Scan for the cell matching the given text and deliver its (X, Y) coordinate at center. 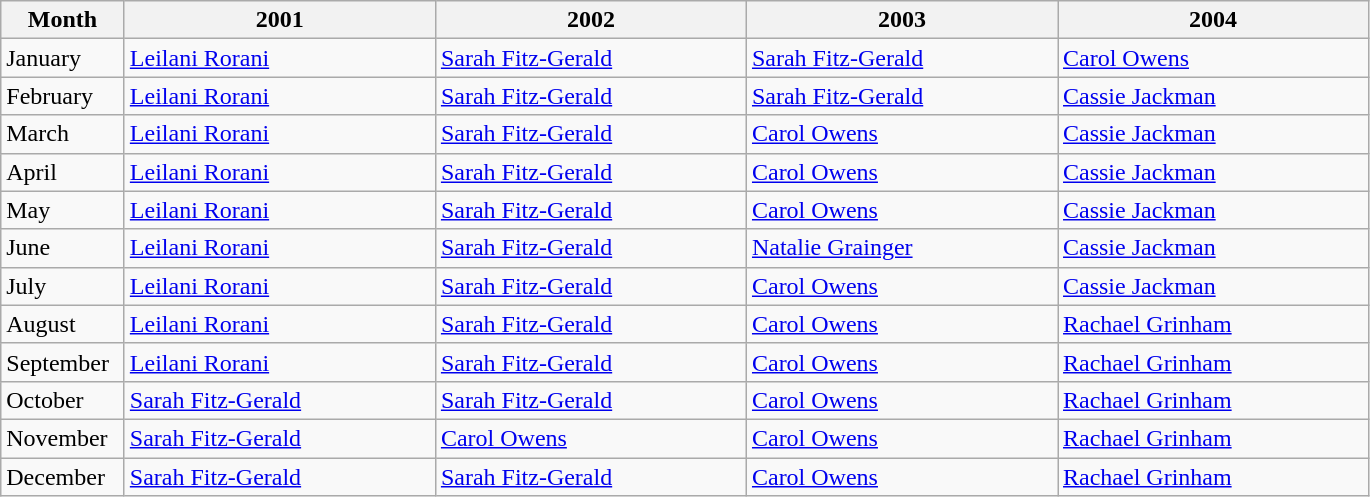
January (63, 58)
February (63, 96)
July (63, 286)
September (63, 362)
November (63, 438)
March (63, 134)
December (63, 477)
Natalie Grainger (902, 248)
August (63, 324)
Month (63, 20)
April (63, 172)
June (63, 248)
2001 (280, 20)
2003 (902, 20)
2004 (1214, 20)
May (63, 210)
October (63, 400)
2002 (590, 20)
